Find where the given text appears and provide that cell's center as (X, Y) coordinate. 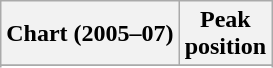
Chart (2005–07) (90, 34)
Peakposition (225, 34)
